Find where the given text appears and provide that cell's center as (X, Y) coordinate. 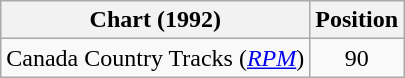
90 (357, 58)
Position (357, 20)
Chart (1992) (156, 20)
Canada Country Tracks (RPM) (156, 58)
